From the cell containing the given text, extract its center point as (x, y) coordinate. 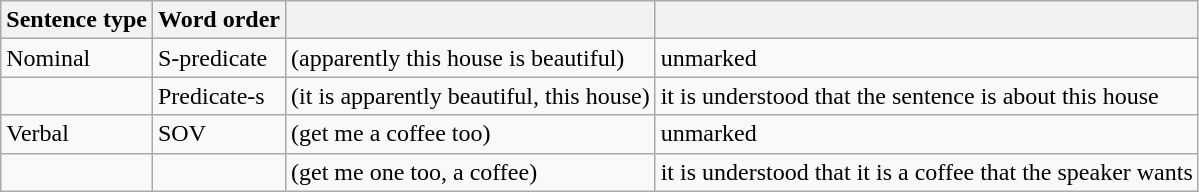
(get me one too, a coffee) (471, 172)
it is understood that the sentence is about this house (926, 96)
Sentence type (77, 20)
Nominal (77, 58)
Verbal (77, 134)
SOV (218, 134)
S-predicate (218, 58)
Predicate-s (218, 96)
(get me a coffee too) (471, 134)
it is understood that it is a coffee that the speaker wants (926, 172)
(it is apparently beautiful, this house) (471, 96)
(apparently this house is beautiful) (471, 58)
Word order (218, 20)
